Return (x, y) of the center of cell containing provided text 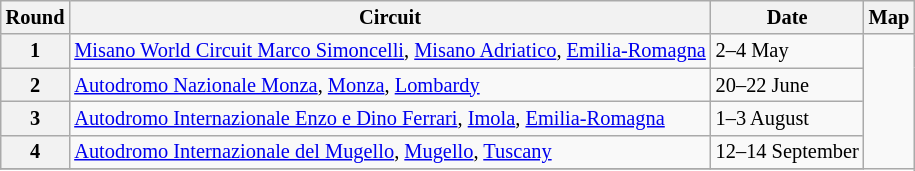
4 (36, 152)
2 (36, 85)
1–3 August (788, 118)
Map (889, 17)
Date (788, 17)
Round (36, 17)
20–22 June (788, 85)
Autodromo Nazionale Monza, Monza, Lombardy (390, 85)
1 (36, 51)
Misano World Circuit Marco Simoncelli, Misano Adriatico, Emilia-Romagna (390, 51)
2–4 May (788, 51)
12–14 September (788, 152)
Circuit (390, 17)
Autodromo Internazionale del Mugello, Mugello, Tuscany (390, 152)
Autodromo Internazionale Enzo e Dino Ferrari, Imola, Emilia-Romagna (390, 118)
3 (36, 118)
